Determine the [x, y] coordinate at the center of the cell enclosing the given text.  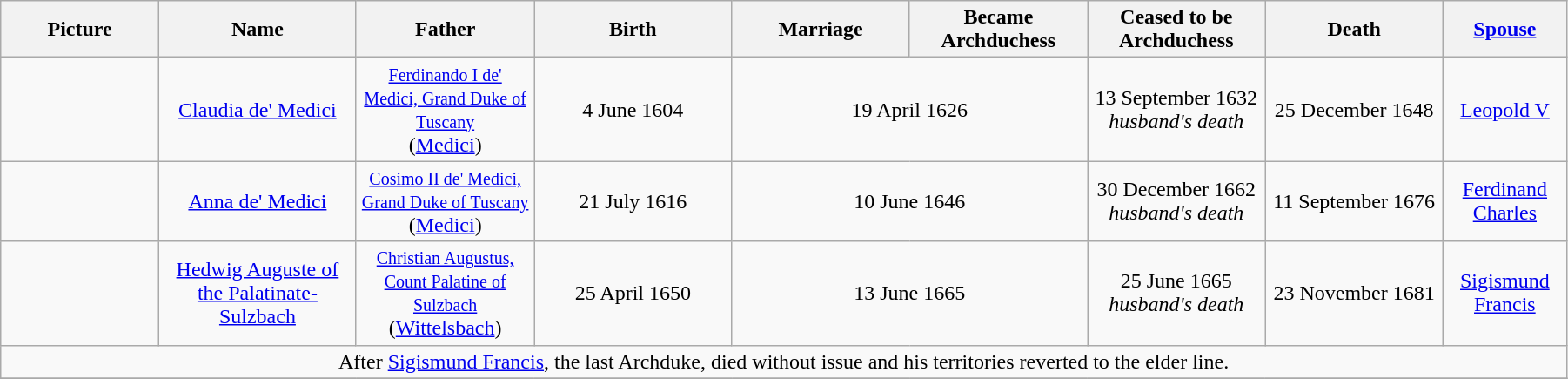
11 September 1676 [1354, 201]
Death [1354, 30]
Picture [80, 30]
Cosimo II de' Medici, Grand Duke of Tuscany(Medici) [445, 201]
Became Archduchess [998, 30]
After Sigismund Francis, the last Archduke, died without issue and his territories reverted to the elder line. [784, 362]
13 September 1632husband's death [1176, 110]
Name [258, 30]
Spouse [1504, 30]
Ferdinand Charles [1504, 201]
Marriage [821, 30]
Sigismund Francis [1504, 293]
13 June 1665 [910, 293]
30 December 1662husband's death [1176, 201]
21 July 1616 [633, 201]
Father [445, 30]
Leopold V [1504, 110]
25 December 1648 [1354, 110]
Christian Augustus, Count Palatine of Sulzbach(Wittelsbach) [445, 293]
25 June 1665husband's death [1176, 293]
Ferdinando I de' Medici, Grand Duke of Tuscany(Medici) [445, 110]
Hedwig Auguste of the Palatinate-Sulzbach [258, 293]
Birth [633, 30]
Anna de' Medici [258, 201]
23 November 1681 [1354, 293]
19 April 1626 [910, 110]
4 June 1604 [633, 110]
10 June 1646 [910, 201]
Claudia de' Medici [258, 110]
Ceased to be Archduchess [1176, 30]
25 April 1650 [633, 293]
